Capture the cell that displays the provided text and extract its [X, Y] central coordinate. 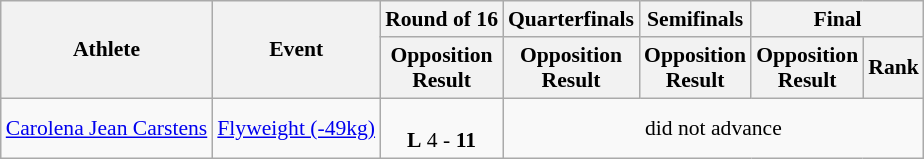
Athlete [107, 50]
Rank [894, 68]
did not advance [714, 128]
Event [296, 50]
Round of 16 [442, 19]
Quarterfinals [571, 19]
Semifinals [695, 19]
L 4 - 11 [442, 128]
Flyweight (-49kg) [296, 128]
Final [838, 19]
Carolena Jean Carstens [107, 128]
